Return [x, y] of the center of cell containing provided text 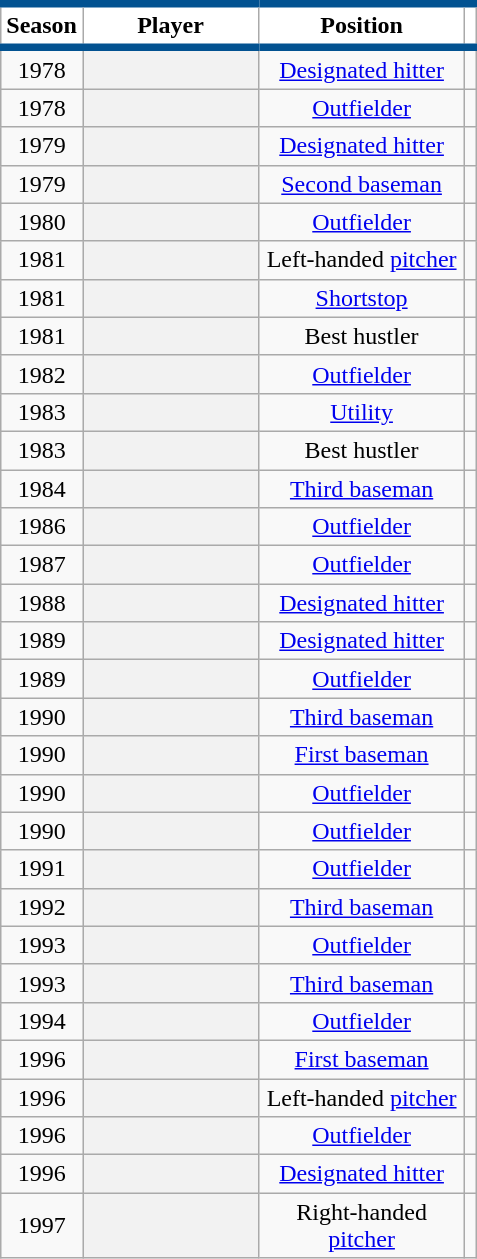
1982 [42, 374]
1997 [42, 1226]
Season [42, 26]
Player [170, 26]
1992 [42, 907]
1991 [42, 869]
1980 [42, 222]
Right-handed pitcher [362, 1226]
Shortstop [362, 298]
1988 [42, 603]
1986 [42, 527]
Utility [362, 412]
1987 [42, 565]
Position [362, 26]
1984 [42, 489]
1994 [42, 1021]
Second baseman [362, 184]
